Output the (x, y) coordinate of the center of the cell containing the given text.  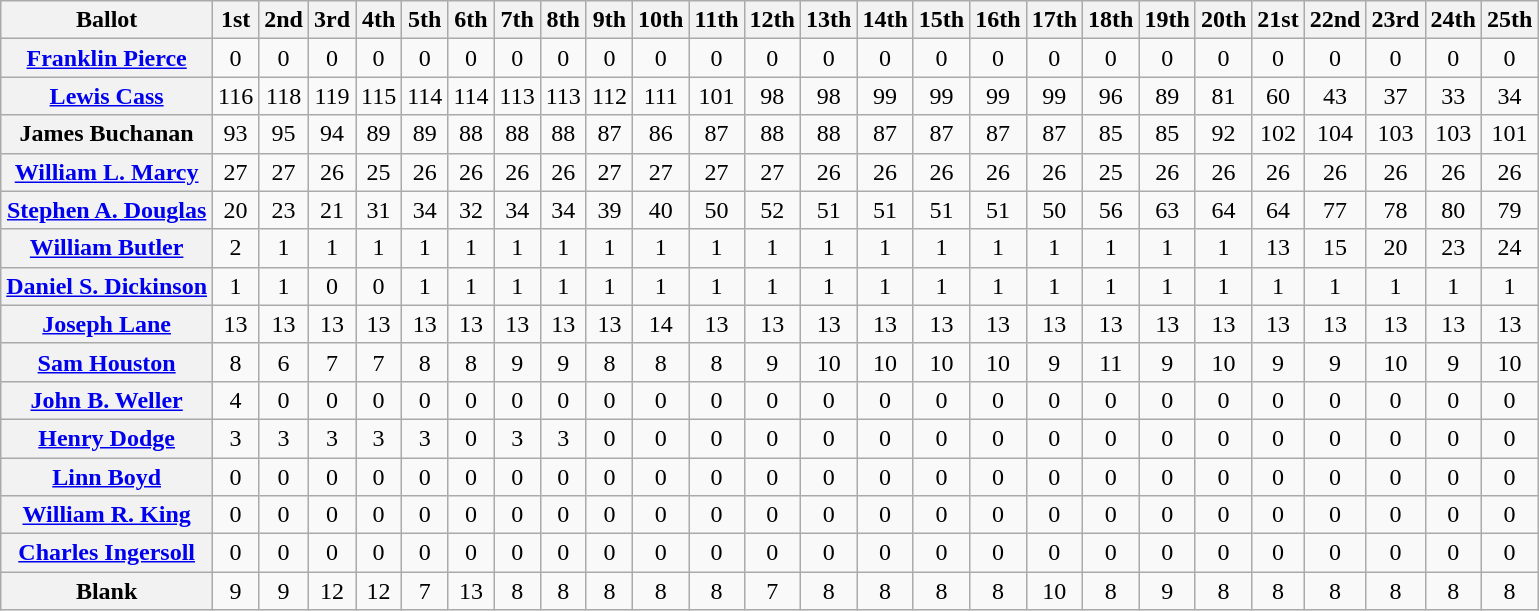
Lewis Cass (107, 96)
6 (284, 362)
21 (332, 210)
9th (609, 20)
104 (1335, 134)
1st (236, 20)
11 (1111, 362)
21st (1278, 20)
15th (941, 20)
Daniel S. Dickinson (107, 286)
81 (1223, 96)
77 (1335, 210)
116 (236, 96)
40 (661, 210)
3rd (332, 20)
James Buchanan (107, 134)
18th (1111, 20)
Charles Ingersoll (107, 553)
20th (1223, 20)
Joseph Lane (107, 324)
56 (1111, 210)
112 (609, 96)
William R. King (107, 515)
63 (1167, 210)
12th (772, 20)
115 (379, 96)
Ballot (107, 20)
43 (1335, 96)
Henry Dodge (107, 438)
11th (716, 20)
William Butler (107, 248)
52 (772, 210)
17th (1054, 20)
24 (1509, 248)
4 (236, 400)
25th (1509, 20)
102 (1278, 134)
95 (284, 134)
2 (236, 248)
14 (661, 324)
118 (284, 96)
John B. Weller (107, 400)
19th (1167, 20)
96 (1111, 96)
Franklin Pierce (107, 58)
Blank (107, 591)
8th (563, 20)
13th (828, 20)
22nd (1335, 20)
5th (425, 20)
7th (517, 20)
Sam Houston (107, 362)
39 (609, 210)
23rd (1396, 20)
6th (471, 20)
15 (1335, 248)
Stephen A. Douglas (107, 210)
14th (885, 20)
10th (661, 20)
4th (379, 20)
Linn Boyd (107, 477)
80 (1453, 210)
24th (1453, 20)
92 (1223, 134)
32 (471, 210)
119 (332, 96)
111 (661, 96)
79 (1509, 210)
93 (236, 134)
16th (998, 20)
William L. Marcy (107, 172)
94 (332, 134)
33 (1453, 96)
37 (1396, 96)
78 (1396, 210)
60 (1278, 96)
31 (379, 210)
2nd (284, 20)
86 (661, 134)
